Provide the (x, y) coordinate of the cell's center where the given text is located.  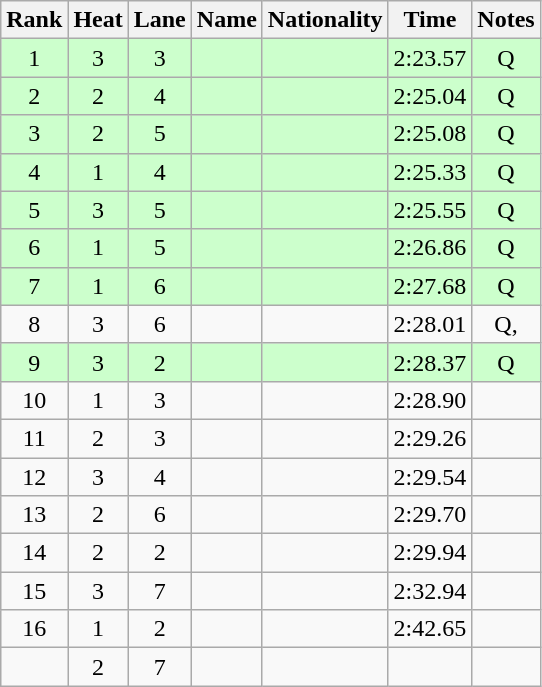
Name (226, 20)
10 (34, 400)
2:29.26 (430, 438)
2:28.01 (430, 324)
8 (34, 324)
2:32.94 (430, 591)
Time (430, 20)
Notes (506, 20)
2:26.86 (430, 248)
12 (34, 477)
Q, (506, 324)
15 (34, 591)
2:29.94 (430, 553)
2:27.68 (430, 286)
9 (34, 362)
2:29.70 (430, 515)
2:25.55 (430, 210)
2:25.04 (430, 96)
11 (34, 438)
2:23.57 (430, 58)
14 (34, 553)
13 (34, 515)
Lane (160, 20)
2:42.65 (430, 629)
16 (34, 629)
Nationality (325, 20)
Heat (98, 20)
Rank (34, 20)
2:28.37 (430, 362)
2:29.54 (430, 477)
2:28.90 (430, 400)
2:25.33 (430, 172)
2:25.08 (430, 134)
